Capture the cell that displays the provided text and extract its (x, y) central coordinate. 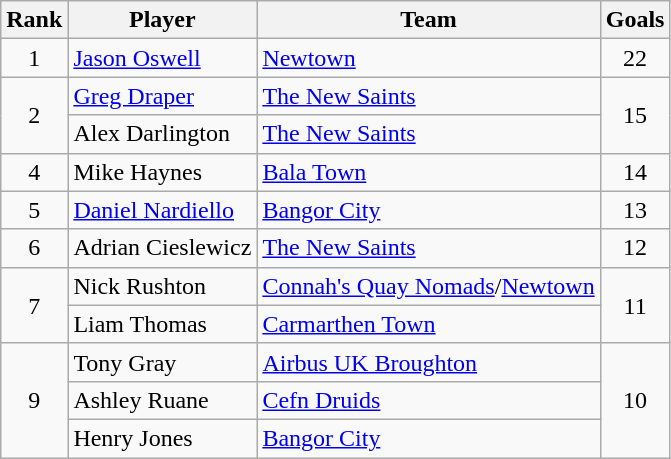
Daniel Nardiello (162, 210)
Greg Draper (162, 96)
Nick Rushton (162, 286)
Cefn Druids (428, 400)
Ashley Ruane (162, 400)
4 (34, 172)
Rank (34, 20)
12 (635, 248)
Mike Haynes (162, 172)
Carmarthen Town (428, 324)
5 (34, 210)
Tony Gray (162, 362)
7 (34, 305)
Connah's Quay Nomads/Newtown (428, 286)
11 (635, 305)
Team (428, 20)
Henry Jones (162, 438)
Adrian Cieslewicz (162, 248)
14 (635, 172)
6 (34, 248)
13 (635, 210)
Goals (635, 20)
Bala Town (428, 172)
Airbus UK Broughton (428, 362)
1 (34, 58)
Alex Darlington (162, 134)
22 (635, 58)
Newtown (428, 58)
10 (635, 400)
Liam Thomas (162, 324)
15 (635, 115)
2 (34, 115)
Player (162, 20)
9 (34, 400)
Jason Oswell (162, 58)
